From the cell containing the given text, extract its center point as (x, y) coordinate. 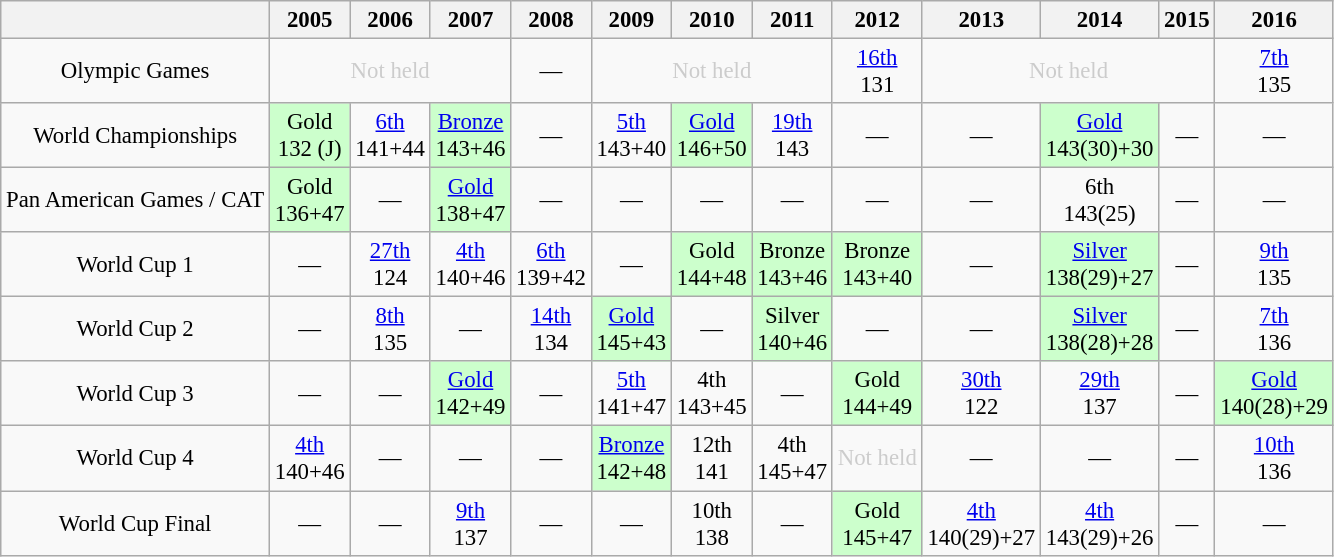
5th141+47 (631, 394)
6th141+44 (390, 136)
2008 (551, 20)
Gold144+48 (712, 264)
9th137 (470, 524)
10th136 (1274, 458)
8th135 (390, 330)
4th143+45 (712, 394)
14th134 (551, 330)
16th131 (877, 72)
Gold142+49 (470, 394)
World Championships (136, 136)
4th140(29)+27 (981, 524)
4th145+47 (792, 458)
30th122 (981, 394)
World Cup 1 (136, 264)
2011 (792, 20)
2015 (1187, 20)
Gold144+49 (877, 394)
Bronze143+40 (877, 264)
World Cup 3 (136, 394)
7th136 (1274, 330)
Gold143(30)+30 (1099, 136)
Pan American Games / CAT (136, 200)
Gold138+47 (470, 200)
Silver138(28)+28 (1099, 330)
2014 (1099, 20)
19th143 (792, 136)
2009 (631, 20)
Gold145+47 (877, 524)
2006 (390, 20)
Gold136+47 (309, 200)
9th135 (1274, 264)
Silver138(29)+27 (1099, 264)
Olympic Games (136, 72)
2007 (470, 20)
27th124 (390, 264)
2010 (712, 20)
Silver140+46 (792, 330)
5th143+40 (631, 136)
6th143(25) (1099, 200)
2016 (1274, 20)
World Cup 2 (136, 330)
Gold140(28)+29 (1274, 394)
2013 (981, 20)
29th137 (1099, 394)
Gold132 (J) (309, 136)
2012 (877, 20)
2005 (309, 20)
Gold146+50 (712, 136)
10th 138 (712, 524)
6th139+42 (551, 264)
World Cup 4 (136, 458)
7th135 (1274, 72)
4th143(29)+26 (1099, 524)
Bronze142+48 (631, 458)
Gold145+43 (631, 330)
World Cup Final (136, 524)
12th141 (712, 458)
